Determine the [x, y] coordinate at the center of the cell enclosing the given text.  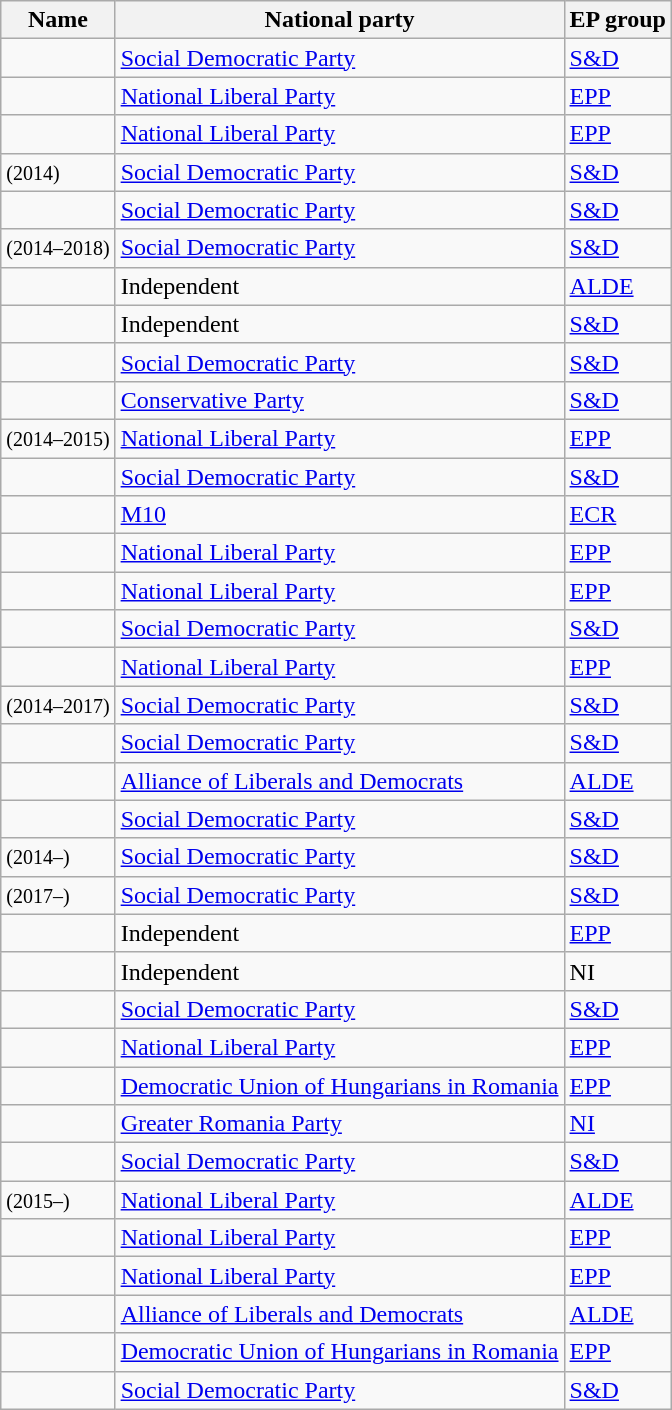
ECR [618, 515]
Conservative Party [340, 400]
(2015–) [58, 1200]
National party [340, 20]
(2014–2017) [58, 705]
M10 [340, 515]
(2014–) [58, 857]
EP group [618, 20]
Greater Romania Party [340, 1124]
(2014–2015) [58, 438]
(2017–) [58, 895]
Name [58, 20]
(2014–2018) [58, 248]
(2014) [58, 172]
